Capture the cell that displays the provided text and extract its (x, y) central coordinate. 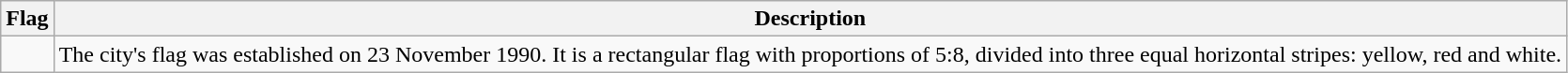
Flag (27, 19)
Description (809, 19)
